From the cell containing the given text, extract its center point as (X, Y) coordinate. 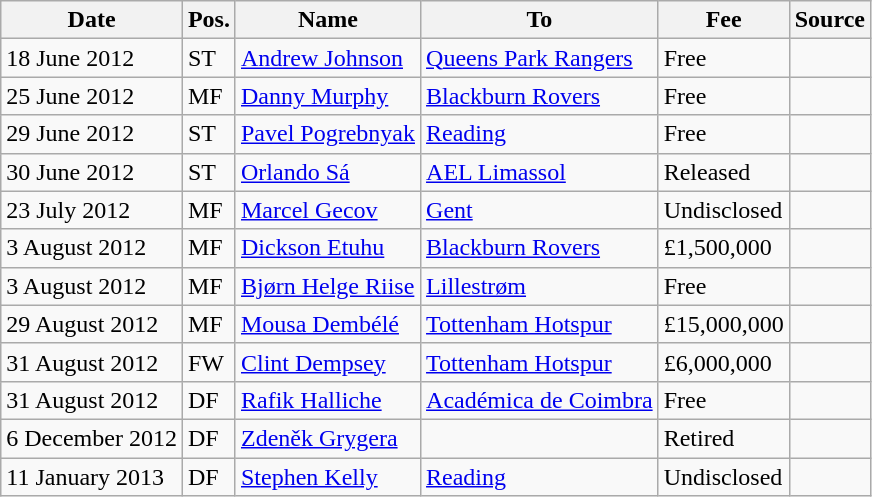
AEL Limassol (540, 172)
30 June 2012 (92, 172)
£15,000,000 (724, 324)
Name (328, 20)
Danny Murphy (328, 96)
Source (830, 20)
23 July 2012 (92, 210)
Gent (540, 210)
Clint Dempsey (328, 362)
£1,500,000 (724, 248)
Académica de Coimbra (540, 400)
Fee (724, 20)
Bjørn Helge Riise (328, 286)
Dickson Etuhu (328, 248)
11 January 2013 (92, 477)
FW (208, 362)
Mousa Dembélé (328, 324)
£6,000,000 (724, 362)
Retired (724, 438)
Pavel Pogrebnyak (328, 134)
To (540, 20)
29 August 2012 (92, 324)
Date (92, 20)
Zdeněk Grygera (328, 438)
25 June 2012 (92, 96)
Stephen Kelly (328, 477)
18 June 2012 (92, 58)
Andrew Johnson (328, 58)
6 December 2012 (92, 438)
Marcel Gecov (328, 210)
Rafik Halliche (328, 400)
Lillestrøm (540, 286)
Orlando Sá (328, 172)
29 June 2012 (92, 134)
Queens Park Rangers (540, 58)
Released (724, 172)
Pos. (208, 20)
